Provide the [x, y] coordinate of the cell's center where the given text is located.  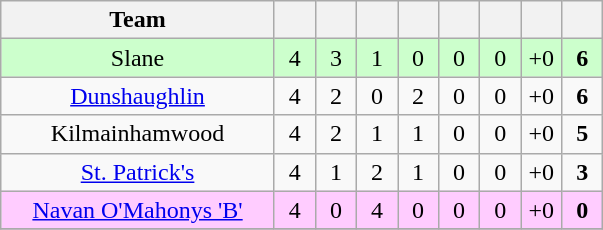
5 [582, 134]
Slane [138, 58]
Dunshaughlin [138, 96]
Kilmainhamwood [138, 134]
St. Patrick's [138, 172]
Navan O'Mahonys 'B' [138, 210]
Team [138, 20]
